From the cell containing the given text, extract its center point as [x, y] coordinate. 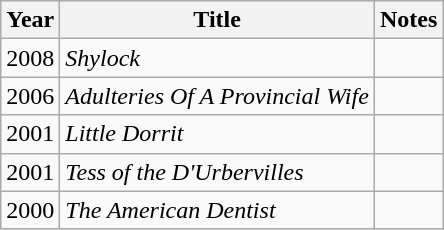
Shylock [218, 58]
2008 [30, 58]
Year [30, 20]
Little Dorrit [218, 134]
Tess of the D'Urbervilles [218, 172]
2006 [30, 96]
Title [218, 20]
Notes [408, 20]
Adulteries Of A Provincial Wife [218, 96]
2000 [30, 210]
The American Dentist [218, 210]
